Detect which cell encompasses the target text, then output its (x, y) center coordinate. 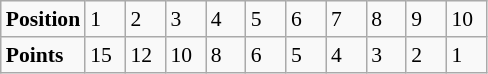
Points (43, 55)
9 (426, 19)
7 (346, 19)
15 (105, 55)
Position (43, 19)
12 (145, 55)
